Return the [X, Y] coordinate for the center point of the cell that contains the specified text.  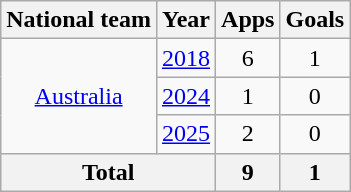
2025 [186, 134]
Year [186, 20]
6 [248, 58]
2018 [186, 58]
Goals [315, 20]
Apps [248, 20]
9 [248, 172]
2024 [186, 96]
Total [108, 172]
National team [79, 20]
2 [248, 134]
Australia [79, 96]
